Output the [X, Y] coordinate of the center of the cell containing the given text.  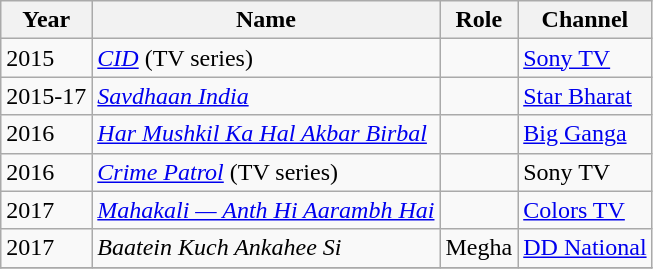
Megha [479, 248]
Har Mushkil Ka Hal Akbar Birbal [266, 134]
Star Bharat [585, 96]
Savdhaan India [266, 96]
Channel [585, 20]
CID (TV series) [266, 58]
Mahakali — Anth Hi Aarambh Hai [266, 210]
2015 [46, 58]
Baatein Kuch Ankahee Si [266, 248]
Role [479, 20]
Crime Patrol (TV series) [266, 172]
Colors TV [585, 210]
Year [46, 20]
Name [266, 20]
Big Ganga [585, 134]
2015-17 [46, 96]
DD National [585, 248]
